Provide the [x, y] coordinate of the cell's center where the given text is located.  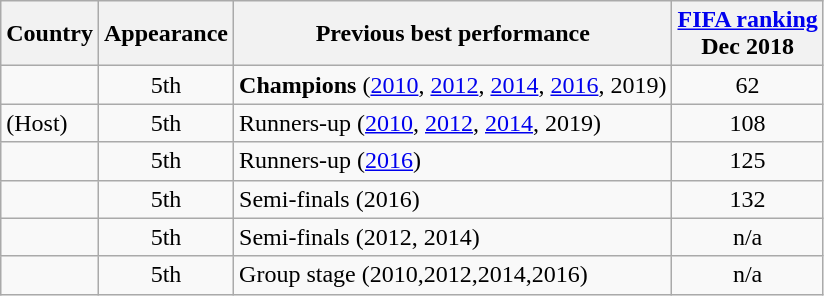
62 [748, 85]
125 [748, 161]
132 [748, 199]
Country [50, 34]
(Host) [50, 123]
108 [748, 123]
Previous best performance [453, 34]
Runners-up (2016) [453, 161]
Semi-finals (2016) [453, 199]
Semi-finals (2012, 2014) [453, 237]
Appearance [166, 34]
FIFA rankingDec 2018 [748, 34]
Champions (2010, 2012, 2014, 2016, 2019) [453, 85]
Runners-up (2010, 2012, 2014, 2019) [453, 123]
Group stage (2010,2012,2014,2016) [453, 275]
